Scan for the cell matching the given text and deliver its (x, y) coordinate at center. 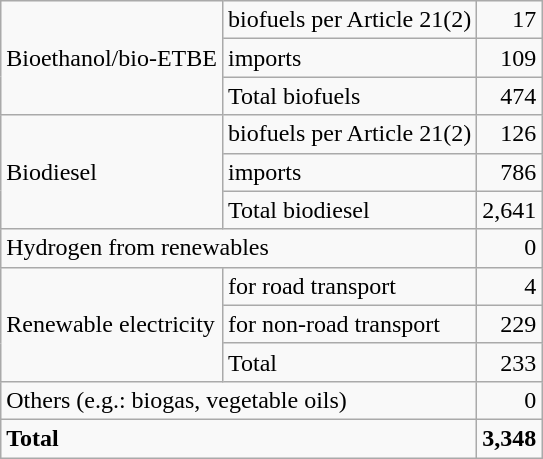
Others (e.g.: biogas, vegetable oils) (239, 400)
786 (510, 172)
Renewable electricity (112, 324)
474 (510, 96)
for road transport (349, 286)
2,641 (510, 210)
233 (510, 362)
3,348 (510, 438)
Total biofuels (349, 96)
109 (510, 58)
Bioethanol/bio-ETBE (112, 58)
Biodiesel (112, 172)
126 (510, 134)
for non-road transport (349, 324)
Total biodiesel (349, 210)
4 (510, 286)
Hydrogen from renewables (239, 248)
229 (510, 324)
17 (510, 20)
